Return (X, Y) of the center of cell containing provided text 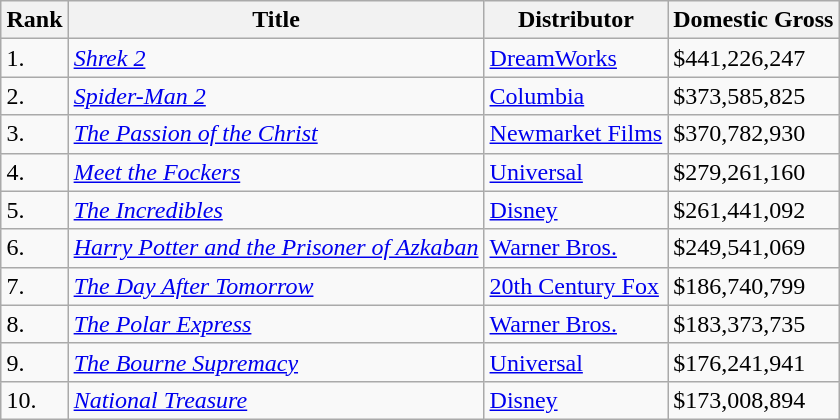
$441,226,247 (754, 58)
8. (34, 324)
Distributor (576, 20)
$176,241,941 (754, 362)
The Polar Express (276, 324)
20th Century Fox (576, 286)
The Bourne Supremacy (276, 362)
Spider-Man 2 (276, 96)
1. (34, 58)
Shrek 2 (276, 58)
3. (34, 134)
Meet the Fockers (276, 172)
$370,782,930 (754, 134)
Harry Potter and the Prisoner of Azkaban (276, 248)
Title (276, 20)
$373,585,825 (754, 96)
The Incredibles (276, 210)
$186,740,799 (754, 286)
6. (34, 248)
4. (34, 172)
National Treasure (276, 400)
7. (34, 286)
2. (34, 96)
Domestic Gross (754, 20)
Columbia (576, 96)
The Day After Tomorrow (276, 286)
$261,441,092 (754, 210)
Rank (34, 20)
5. (34, 210)
$173,008,894 (754, 400)
$249,541,069 (754, 248)
9. (34, 362)
10. (34, 400)
Newmarket Films (576, 134)
$279,261,160 (754, 172)
DreamWorks (576, 58)
The Passion of the Christ (276, 134)
$183,373,735 (754, 324)
